For the text-containing cell, return its midpoint in [x, y] coordinate format. 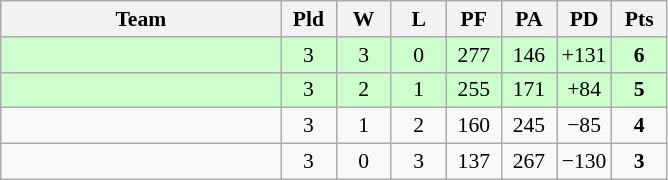
245 [528, 126]
PD [584, 19]
267 [528, 162]
4 [640, 126]
PA [528, 19]
255 [474, 90]
277 [474, 55]
PF [474, 19]
W [364, 19]
+84 [584, 90]
Team [141, 19]
146 [528, 55]
6 [640, 55]
Pld [308, 19]
Pts [640, 19]
5 [640, 90]
171 [528, 90]
−130 [584, 162]
L [418, 19]
160 [474, 126]
+131 [584, 55]
−85 [584, 126]
137 [474, 162]
